Scan for the cell matching the given text and deliver its (x, y) coordinate at center. 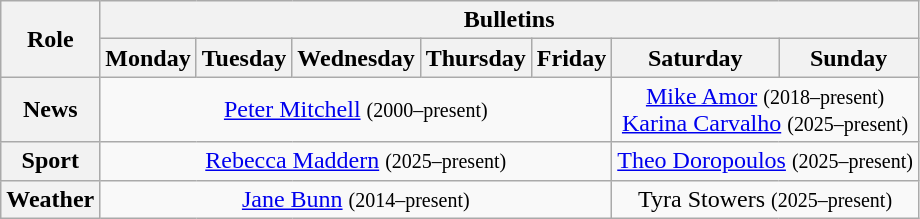
Bulletins (510, 20)
Rebecca Maddern (2025–present) (356, 161)
Sport (50, 161)
Theo Doropoulos (2025–present) (766, 161)
Saturday (696, 58)
Sunday (849, 58)
Peter Mitchell (2000–present) (356, 110)
Role (50, 39)
Mike Amor (2018–present)Karina Carvalho (2025–present) (766, 110)
News (50, 110)
Thursday (476, 58)
Tyra Stowers (2025–present) (766, 199)
Monday (148, 58)
Tuesday (244, 58)
Jane Bunn (2014–present) (356, 199)
Friday (571, 58)
Weather (50, 199)
Wednesday (356, 58)
